Return the (x, y) coordinate for the center point of the cell that contains the specified text.  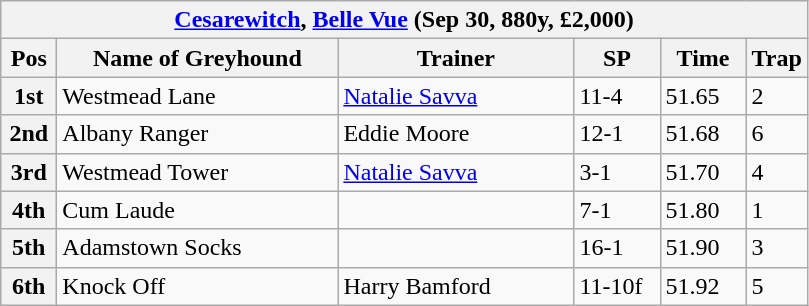
Cesarewitch, Belle Vue (Sep 30, 880y, £2,000) (404, 20)
5th (29, 248)
51.65 (703, 96)
3rd (29, 172)
2nd (29, 134)
6th (29, 286)
1st (29, 96)
Albany Ranger (198, 134)
SP (617, 58)
12-1 (617, 134)
51.80 (703, 210)
Eddie Moore (456, 134)
Cum Laude (198, 210)
Time (703, 58)
4 (776, 172)
51.90 (703, 248)
51.68 (703, 134)
2 (776, 96)
Adamstown Socks (198, 248)
Westmead Tower (198, 172)
Pos (29, 58)
6 (776, 134)
11-10f (617, 286)
Knock Off (198, 286)
16-1 (617, 248)
51.70 (703, 172)
5 (776, 286)
Name of Greyhound (198, 58)
Westmead Lane (198, 96)
Harry Bamford (456, 286)
1 (776, 210)
Trainer (456, 58)
4th (29, 210)
7-1 (617, 210)
3 (776, 248)
11-4 (617, 96)
3-1 (617, 172)
51.92 (703, 286)
Trap (776, 58)
